From the cell containing the given text, extract its center point as [X, Y] coordinate. 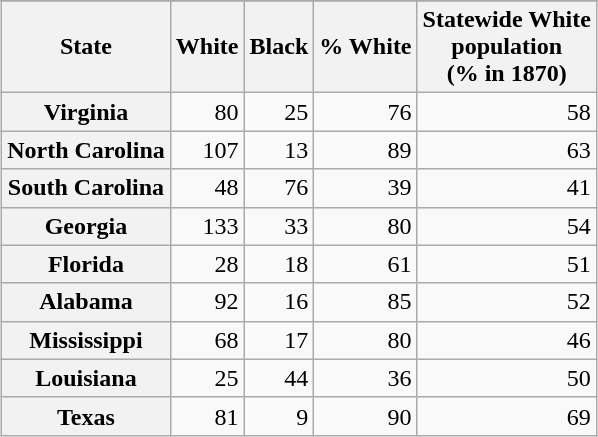
28 [207, 264]
North Carolina [86, 150]
46 [506, 340]
50 [506, 378]
White [207, 47]
Georgia [86, 226]
89 [366, 150]
51 [506, 264]
18 [279, 264]
69 [506, 416]
52 [506, 302]
107 [207, 150]
Florida [86, 264]
48 [207, 188]
Mississippi [86, 340]
9 [279, 416]
85 [366, 302]
33 [279, 226]
68 [207, 340]
133 [207, 226]
61 [366, 264]
58 [506, 112]
Louisiana [86, 378]
Alabama [86, 302]
54 [506, 226]
44 [279, 378]
Virginia [86, 112]
Texas [86, 416]
Statewide Whitepopulation(% in 1870) [506, 47]
17 [279, 340]
39 [366, 188]
13 [279, 150]
South Carolina [86, 188]
16 [279, 302]
State [86, 47]
% White [366, 47]
41 [506, 188]
Black [279, 47]
36 [366, 378]
92 [207, 302]
81 [207, 416]
63 [506, 150]
90 [366, 416]
